Return (X, Y) of the center of cell containing provided text 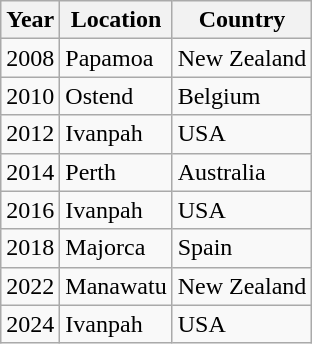
2012 (30, 134)
Majorca (116, 248)
2016 (30, 210)
2008 (30, 58)
Year (30, 20)
Perth (116, 172)
Australia (242, 172)
Ostend (116, 96)
Papamoa (116, 58)
2010 (30, 96)
Spain (242, 248)
2014 (30, 172)
Belgium (242, 96)
2022 (30, 286)
Location (116, 20)
Manawatu (116, 286)
2024 (30, 324)
2018 (30, 248)
Country (242, 20)
